Detect which cell encompasses the target text, then output its [X, Y] center coordinate. 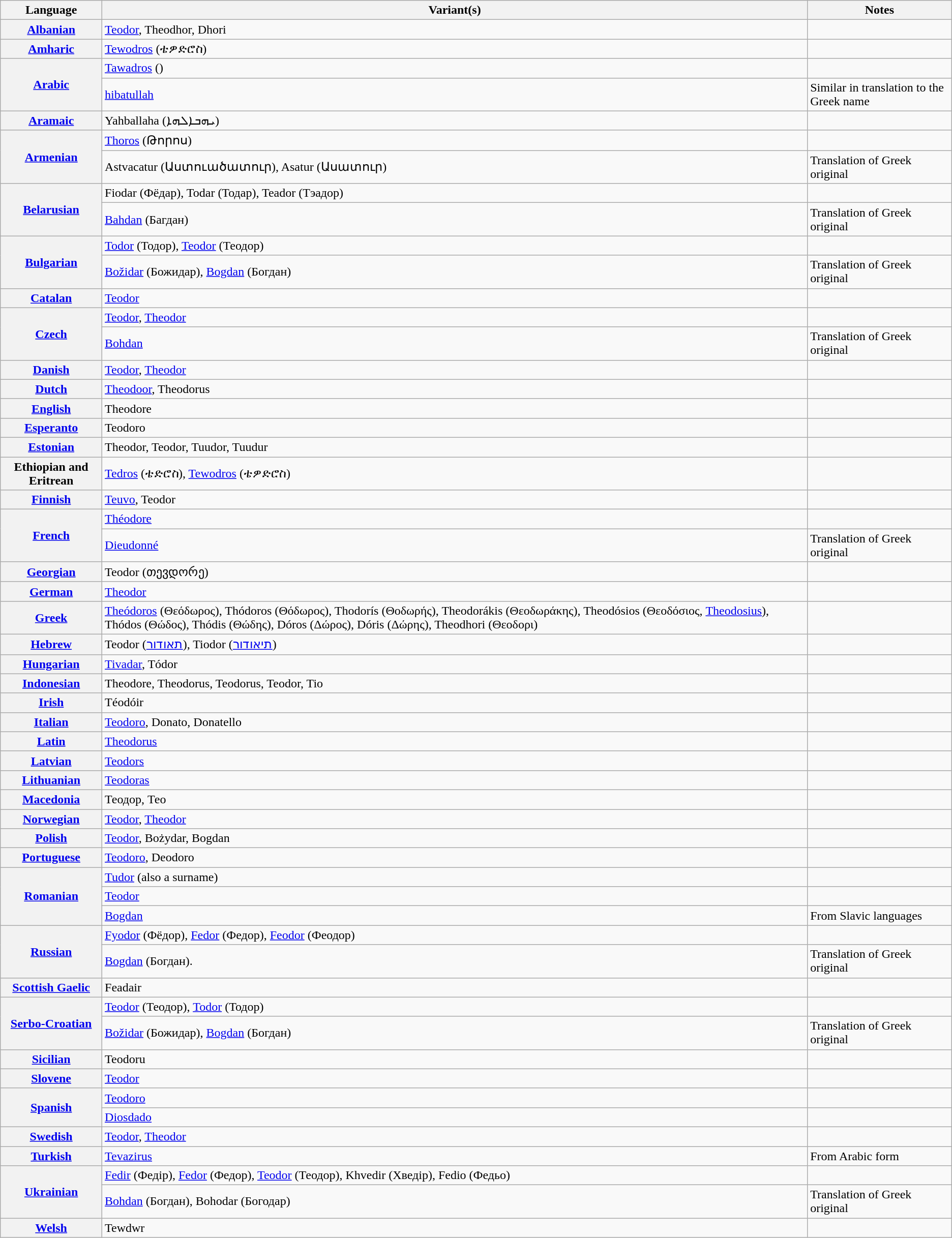
Belarusian [51, 209]
Theodor [455, 591]
Serbo-Croatian [51, 1023]
Slovene [51, 1078]
Latvian [51, 761]
Teodoru [455, 1059]
Teodoras [455, 780]
From Slavic languages [880, 916]
Norwegian [51, 819]
Théodore [455, 519]
Sicilian [51, 1059]
Tewdwr [455, 1228]
Latin [51, 741]
Variant(s) [455, 10]
Theodoor, Theodorus [455, 389]
Tevazirus [455, 1156]
Bohdan (Богдан), Bohodar (Богодар) [455, 1202]
Teodoro, Donato, Donatello [455, 722]
Theodore, Theodorus, Teodorus, Teodor, Tio [455, 683]
Teodor (თევდორე) [455, 572]
Polish [51, 838]
Turkish [51, 1156]
Lithuanian [51, 780]
Danish [51, 370]
Catalan [51, 298]
Irish [51, 703]
Teodor (Теодор), Todor (Тодор) [455, 1007]
Spanish [51, 1107]
Language [51, 10]
English [51, 408]
Tewodros (ቴዎድሮስ) [455, 49]
Georgian [51, 572]
Arabic [51, 84]
hibatullah [455, 95]
Esperanto [51, 428]
Theodor, Teodor, Tuudor, Tuudur [455, 447]
Teodor, Bożydar, Bogdan [455, 838]
Similar in translation to the Greek name [880, 95]
Greek [51, 617]
Scottish Gaelic [51, 987]
Macedonia [51, 799]
Bogdan (Богдан). [455, 961]
Teuvo, Teodor [455, 500]
Fiodar (Фёдар), Todar (Тодар), Teador (Тэадор) [455, 193]
Czech [51, 334]
Yahballaha (ܝܗܒܐܠܗܐ‎) [455, 120]
Hungarian [51, 664]
Tawadros () [455, 68]
Armenian [51, 157]
Bahdan (Багдан) [455, 220]
Tedros (ቴድሮስ), Tewodros (ቴዎድሮስ) [455, 473]
From Arabic form [880, 1156]
Teodor, Theodhor, Dhori [455, 29]
Astvacatur (Աստուածատուր), Asatur (Ասատուր) [455, 167]
Teodoro, Deodoro [455, 858]
Notes [880, 10]
Estonian [51, 447]
Todor (Тодор), Teodor (Теодор) [455, 246]
Swedish [51, 1136]
Dutch [51, 389]
Italian [51, 722]
Bulgarian [51, 262]
Finnish [51, 500]
Albanian [51, 29]
Bogdan [455, 916]
Thoros (Թորոս) [455, 140]
Teodor (תאודור), Tiodor (תיאודור) [455, 644]
Teodors [455, 761]
Theodore [455, 408]
Ukrainian [51, 1192]
Fedir (Федір), Fedor (Федор), Teodor (Теодор), Khvedir (Хведір), Fedio (Федьо) [455, 1175]
Hebrew [51, 644]
Theodorus [455, 741]
Diosdado [455, 1117]
Tivadar, Tódor [455, 664]
Tudor (also a surname) [455, 877]
Aramaic [51, 120]
Romanian [51, 896]
German [51, 591]
Indonesian [51, 683]
Welsh [51, 1228]
Portuguese [51, 858]
Теодор, Тео [455, 799]
Fyodor (Фёдор), Fedor (Федор), Feodor (Феодор) [455, 935]
Bohdan [455, 344]
Russian [51, 952]
Ethiopian and Eritrean [51, 473]
Dieudonné [455, 545]
Amharic [51, 49]
French [51, 536]
Téodóir [455, 703]
Feadair [455, 987]
